Extract the (X, Y) coordinate from the center of the cell holding the provided text.  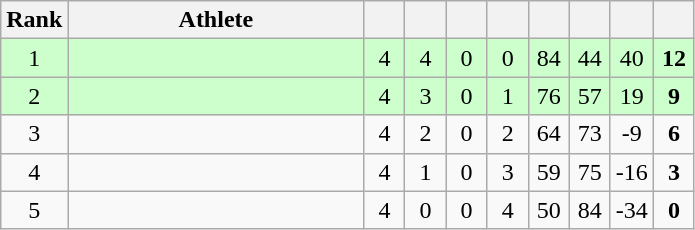
Athlete (216, 20)
5 (34, 210)
73 (590, 134)
76 (548, 96)
40 (632, 58)
-34 (632, 210)
75 (590, 172)
6 (674, 134)
-16 (632, 172)
64 (548, 134)
9 (674, 96)
-9 (632, 134)
Rank (34, 20)
50 (548, 210)
19 (632, 96)
59 (548, 172)
12 (674, 58)
44 (590, 58)
57 (590, 96)
